Detect which cell encompasses the target text, then output its (x, y) center coordinate. 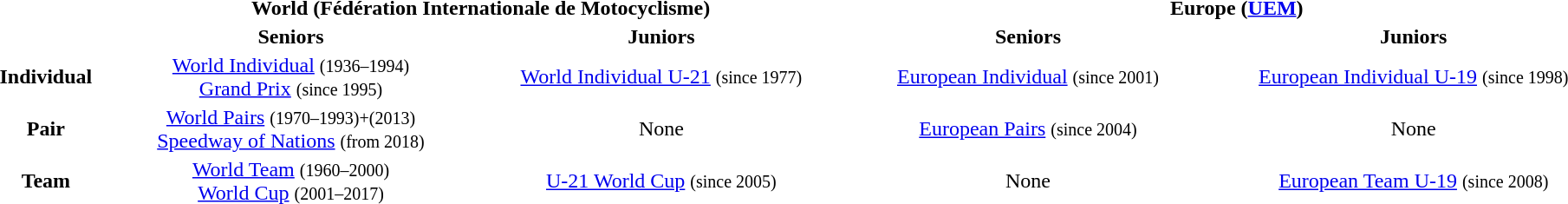
European Individual (since 2001) (1028, 76)
World Individual (1936–1994)Grand Prix (since 1995) (291, 76)
Juniors (660, 36)
World Individual U-21 (since 1977) (660, 76)
European Pairs (since 2004) (1028, 128)
None (660, 128)
World Pairs (1970–1993)+(2013)Speedway of Nations (from 2018) (291, 128)
